Return [x, y] of the center of cell containing provided text 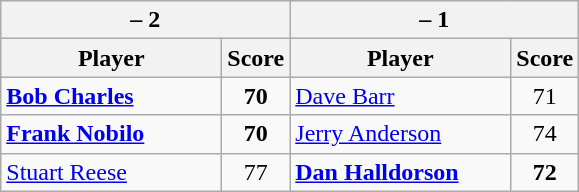
Jerry Anderson [400, 134]
Dan Halldorson [400, 172]
Dave Barr [400, 96]
Frank Nobilo [112, 134]
Stuart Reese [112, 172]
– 1 [434, 20]
72 [545, 172]
71 [545, 96]
Bob Charles [112, 96]
77 [256, 172]
– 2 [146, 20]
74 [545, 134]
